Return the (X, Y) coordinate for the center point of the cell that contains the specified text.  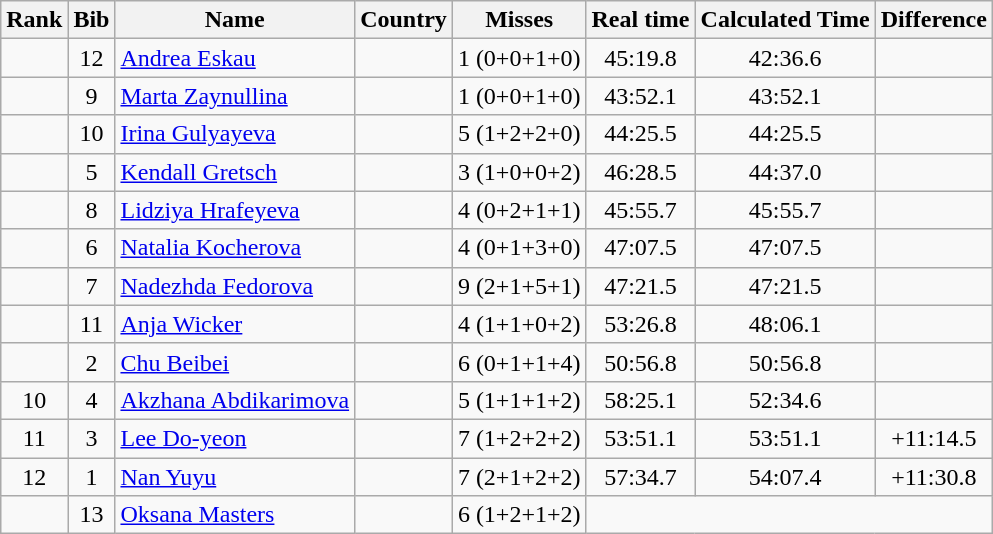
48:06.1 (785, 324)
Calculated Time (785, 20)
4 (92, 400)
+11:30.8 (934, 477)
Real time (640, 20)
Natalia Kocherova (235, 248)
13 (92, 515)
7 (2+1+2+2) (519, 477)
46:28.5 (640, 172)
4 (0+2+1+1) (519, 210)
4 (1+1+0+2) (519, 324)
5 (92, 172)
Akzhana Abdikarimova (235, 400)
Irina Gulyayeva (235, 134)
6 (1+2+1+2) (519, 515)
7 (92, 286)
45:19.8 (640, 58)
+11:14.5 (934, 438)
52:34.6 (785, 400)
44:37.0 (785, 172)
Kendall Gretsch (235, 172)
Rank (34, 20)
5 (1+2+2+0) (519, 134)
Anja Wicker (235, 324)
5 (1+1+1+2) (519, 400)
9 (2+1+5+1) (519, 286)
4 (0+1+3+0) (519, 248)
3 (1+0+0+2) (519, 172)
6 (0+1+1+4) (519, 362)
Marta Zaynullina (235, 96)
Lee Do-yeon (235, 438)
Name (235, 20)
Difference (934, 20)
3 (92, 438)
Bib (92, 20)
42:36.6 (785, 58)
Nadezhda Fedorova (235, 286)
1 (92, 477)
Chu Beibei (235, 362)
58:25.1 (640, 400)
2 (92, 362)
8 (92, 210)
Lidziya Hrafeyeva (235, 210)
7 (1+2+2+2) (519, 438)
Misses (519, 20)
Andrea Eskau (235, 58)
9 (92, 96)
57:34.7 (640, 477)
Nan Yuyu (235, 477)
6 (92, 248)
53:26.8 (640, 324)
54:07.4 (785, 477)
Country (404, 20)
Oksana Masters (235, 515)
